Detect which cell encompasses the target text, then output its (x, y) center coordinate. 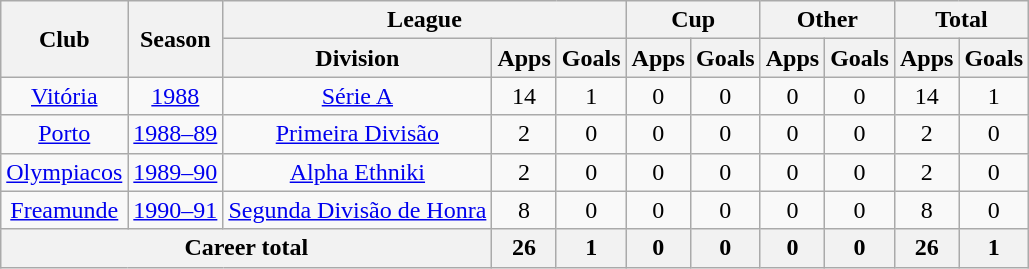
Cup (693, 20)
Segunda Divisão de Honra (358, 210)
Alpha Ethniki (358, 172)
Career total (246, 248)
Freamunde (64, 210)
1989–90 (176, 172)
Division (358, 58)
Season (176, 39)
1988–89 (176, 134)
Total (961, 20)
Club (64, 39)
1990–91 (176, 210)
Olympiacos (64, 172)
Primeira Divisão (358, 134)
Other (827, 20)
Porto (64, 134)
Série A (358, 96)
Vitória (64, 96)
1988 (176, 96)
League (424, 20)
